Provide the (x, y) coordinate of the cell's center where the given text is located.  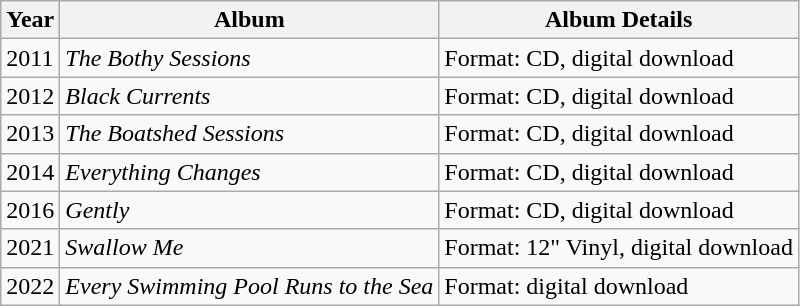
2012 (30, 96)
Format: digital download (619, 286)
Gently (250, 210)
Format: 12" Vinyl, digital download (619, 248)
2013 (30, 134)
2016 (30, 210)
Every Swimming Pool Runs to the Sea (250, 286)
Album (250, 20)
2011 (30, 58)
The Boatshed Sessions (250, 134)
2014 (30, 172)
Black Currents (250, 96)
Everything Changes (250, 172)
Album Details (619, 20)
2021 (30, 248)
Year (30, 20)
The Bothy Sessions (250, 58)
2022 (30, 286)
Swallow Me (250, 248)
